Determine the [x, y] coordinate at the center of the cell enclosing the given text.  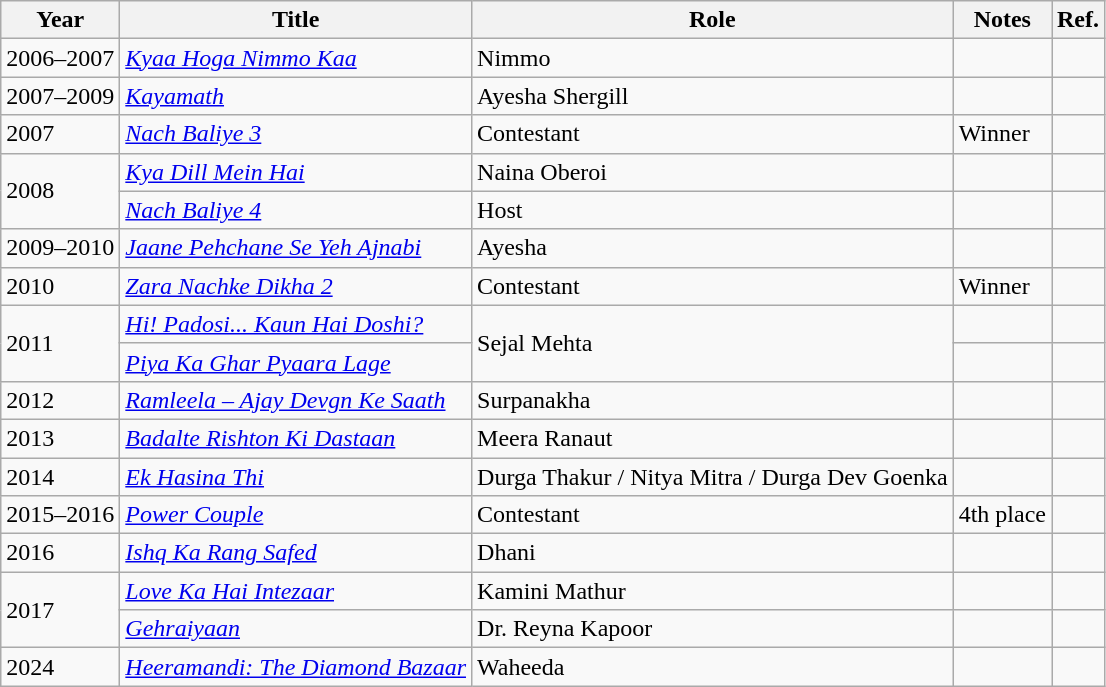
2006–2007 [60, 58]
2013 [60, 438]
Kya Dill Mein Hai [296, 172]
2010 [60, 286]
2011 [60, 343]
Notes [1002, 20]
Love Ka Hai Intezaar [296, 591]
Ayesha Shergill [713, 96]
2009–2010 [60, 248]
Durga Thakur / Nitya Mitra / Durga Dev Goenka [713, 477]
2007–2009 [60, 96]
Nach Baliye 3 [296, 134]
2017 [60, 610]
2024 [60, 667]
2008 [60, 191]
Ek Hasina Thi [296, 477]
Waheeda [713, 667]
Surpanakha [713, 400]
Host [713, 210]
Year [60, 20]
Naina Oberoi [713, 172]
Ref. [1078, 20]
Nimmo [713, 58]
Ayesha [713, 248]
Power Couple [296, 515]
Gehraiyaan [296, 629]
2014 [60, 477]
Nach Baliye 4 [296, 210]
Kamini Mathur [713, 591]
Kyaa Hoga Nimmo Kaa [296, 58]
2015–2016 [60, 515]
Dhani [713, 553]
Piya Ka Ghar Pyaara Lage [296, 362]
Hi! Padosi... Kaun Hai Doshi? [296, 324]
Badalte Rishton Ki Dastaan [296, 438]
Role [713, 20]
4th place [1002, 515]
Heeramandi: The Diamond Bazaar [296, 667]
2007 [60, 134]
2016 [60, 553]
Title [296, 20]
Kayamath [296, 96]
Dr. Reyna Kapoor [713, 629]
Sejal Mehta [713, 343]
Zara Nachke Dikha 2 [296, 286]
Ramleela – Ajay Devgn Ke Saath [296, 400]
Meera Ranaut [713, 438]
2012 [60, 400]
Ishq Ka Rang Safed [296, 553]
Jaane Pehchane Se Yeh Ajnabi [296, 248]
